Search for the cell housing the specified text and yield its (X, Y) center coordinate. 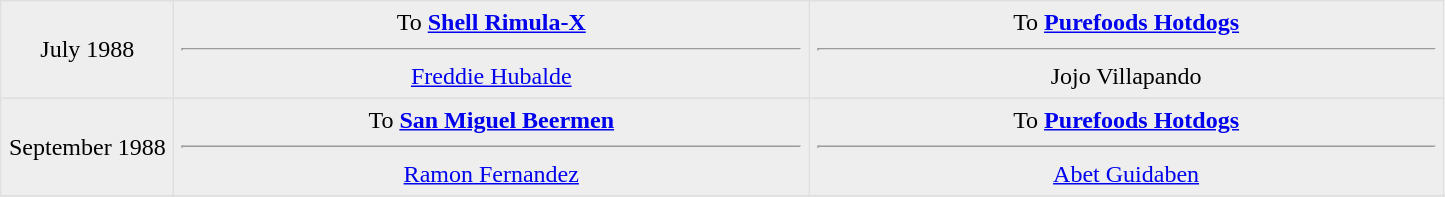
To Purefoods HotdogsJojo Villapando (1126, 50)
To Shell Rimula-XFreddie Hubalde (492, 50)
To Purefoods HotdogsAbet Guidaben (1126, 147)
July 1988 (88, 50)
September 1988 (88, 147)
To San Miguel BeermenRamon Fernandez (492, 147)
